Determine the [x, y] coordinate at the center of the cell enclosing the given text.  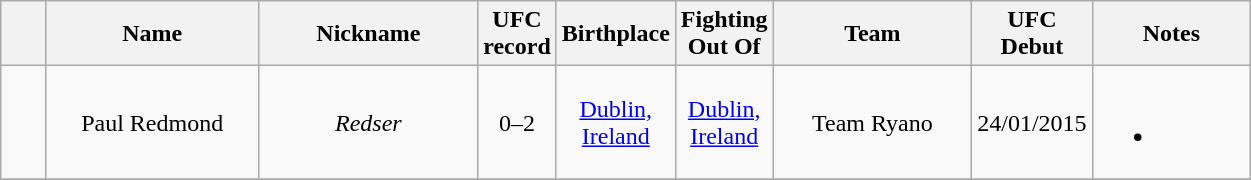
Team [872, 34]
UFC Debut [1032, 34]
0–2 [518, 122]
Name [152, 34]
Birthplace [616, 34]
Notes [1172, 34]
Fighting Out Of [724, 34]
UFC record [518, 34]
Nickname [368, 34]
24/01/2015 [1032, 122]
Team Ryano [872, 122]
Redser [368, 122]
Paul Redmond [152, 122]
